Pinpoint the cell where the given text exists, returning its (X, Y) midpoint coordinate. 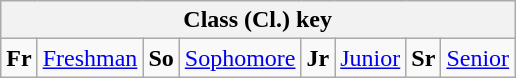
Sophomore (240, 58)
Jr (318, 58)
Senior (478, 58)
So (161, 58)
Fr (19, 58)
Freshman (90, 58)
Junior (370, 58)
Class (Cl.) key (258, 20)
Sr (424, 58)
